Return [x, y] of the center of cell containing provided text 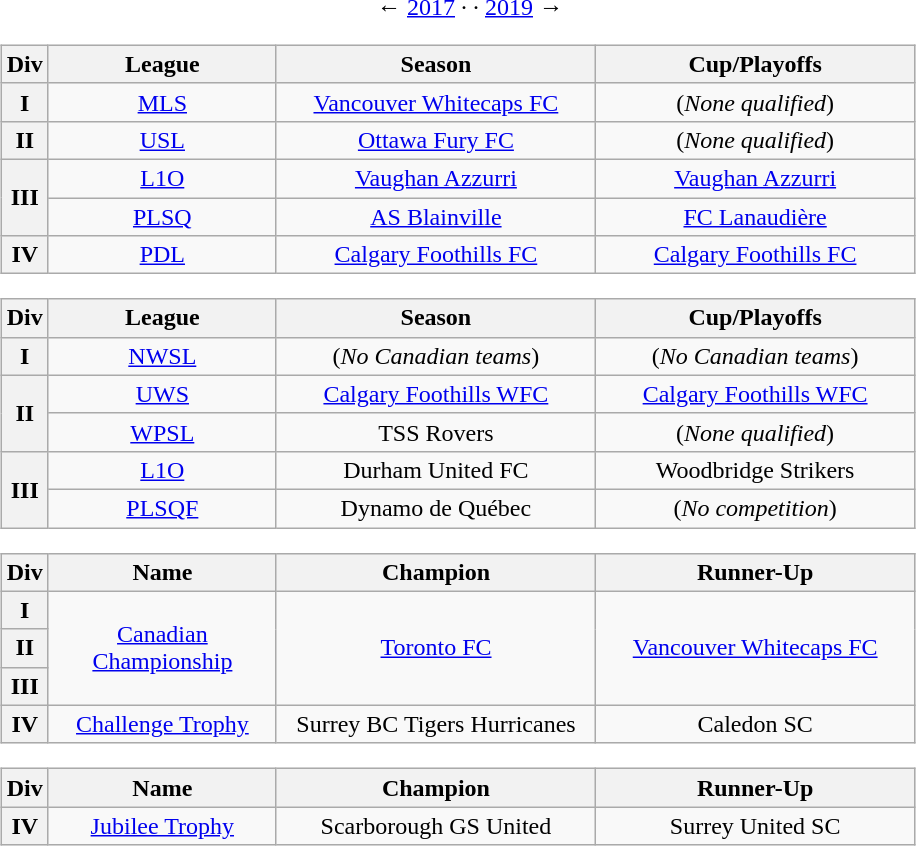
PLSQ [162, 217]
(No competition) [754, 508]
USL [162, 140]
Dynamo de Québec [436, 508]
Caledon SC [756, 724]
Surrey BC Tigers Hurricanes [436, 724]
UWS [162, 394]
TSS Rovers [436, 432]
PDL [162, 255]
Ottawa Fury FC [436, 140]
Canadian Championship [162, 648]
Challenge Trophy [162, 724]
PLSQF [162, 508]
Scarborough GS United [436, 826]
AS Blainville [436, 217]
WPSL [162, 432]
FC Lanaudière [754, 217]
Jubilee Trophy [162, 826]
Durham United FC [436, 470]
Woodbridge Strikers [754, 470]
MLS [162, 102]
Toronto FC [436, 648]
NWSL [162, 356]
Surrey United SC [756, 826]
